Determine the [x, y] coordinate at the center of the cell enclosing the given text.  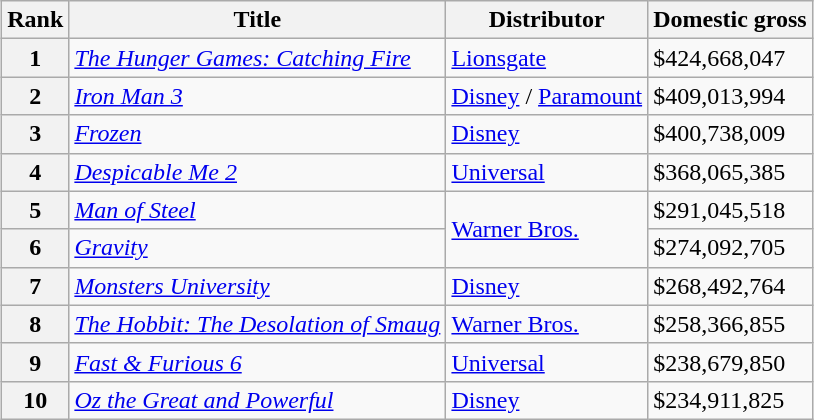
Frozen [258, 134]
Fast & Furious 6 [258, 362]
5 [36, 210]
$424,668,047 [730, 58]
$238,679,850 [730, 362]
Despicable Me 2 [258, 172]
Distributor [547, 20]
Iron Man 3 [258, 96]
10 [36, 400]
4 [36, 172]
Rank [36, 20]
The Hunger Games: Catching Fire [258, 58]
$400,738,009 [730, 134]
$368,065,385 [730, 172]
The Hobbit: The Desolation of Smaug [258, 324]
Domestic gross [730, 20]
3 [36, 134]
8 [36, 324]
1 [36, 58]
$234,911,825 [730, 400]
9 [36, 362]
6 [36, 248]
$258,366,855 [730, 324]
$409,013,994 [730, 96]
Lionsgate [547, 58]
$268,492,764 [730, 286]
Disney / Paramount [547, 96]
$291,045,518 [730, 210]
Oz the Great and Powerful [258, 400]
7 [36, 286]
Title [258, 20]
$274,092,705 [730, 248]
Gravity [258, 248]
Man of Steel [258, 210]
2 [36, 96]
Monsters University [258, 286]
